Find where the given text appears and provide that cell's center as (X, Y) coordinate. 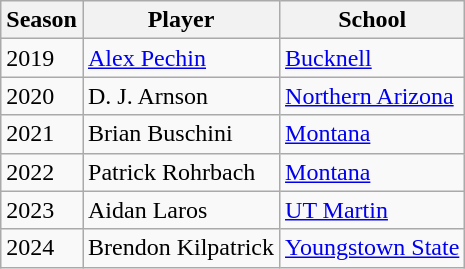
Player (180, 20)
2023 (42, 210)
Brian Buschini (180, 134)
Bucknell (372, 58)
Brendon Kilpatrick (180, 248)
Season (42, 20)
Patrick Rohrbach (180, 172)
Alex Pechin (180, 58)
2019 (42, 58)
UT Martin (372, 210)
School (372, 20)
Aidan Laros (180, 210)
2020 (42, 96)
2021 (42, 134)
Youngstown State (372, 248)
Northern Arizona (372, 96)
2022 (42, 172)
D. J. Arnson (180, 96)
2024 (42, 248)
